Provide the (x, y) coordinate of the cell's center where the given text is located.  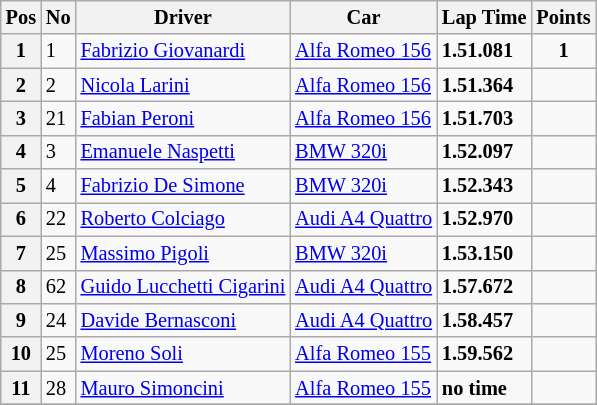
9 (21, 320)
Moreno Soli (184, 354)
5 (21, 186)
Points (563, 17)
1.51.081 (484, 51)
1.58.457 (484, 320)
1.52.097 (484, 152)
28 (58, 388)
Pos (21, 17)
11 (21, 388)
Lap Time (484, 17)
no time (484, 388)
10 (21, 354)
1.52.343 (484, 186)
Driver (184, 17)
Fabrizio De Simone (184, 186)
8 (21, 287)
1.59.562 (484, 354)
22 (58, 219)
24 (58, 320)
Nicola Larini (184, 85)
Fabrizio Giovanardi (184, 51)
Emanuele Naspetti (184, 152)
1.53.150 (484, 253)
Car (364, 17)
1.57.672 (484, 287)
Massimo Pigoli (184, 253)
Guido Lucchetti Cigarini (184, 287)
Davide Bernasconi (184, 320)
1.51.703 (484, 118)
Mauro Simoncini (184, 388)
1.52.970 (484, 219)
7 (21, 253)
Roberto Colciago (184, 219)
21 (58, 118)
No (58, 17)
Fabian Peroni (184, 118)
6 (21, 219)
62 (58, 287)
1.51.364 (484, 85)
